Locate the cell with the specified text and output its (x, y) center coordinate. 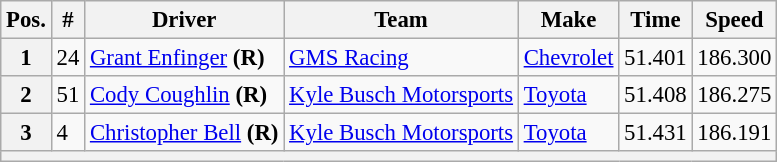
4 (68, 133)
Christopher Bell (R) (184, 133)
# (68, 20)
51 (68, 95)
Driver (184, 20)
Make (568, 20)
51.408 (656, 95)
51.431 (656, 133)
Speed (734, 20)
1 (26, 58)
Cody Coughlin (R) (184, 95)
Pos. (26, 20)
3 (26, 133)
186.275 (734, 95)
186.191 (734, 133)
24 (68, 58)
186.300 (734, 58)
GMS Racing (402, 58)
Team (402, 20)
Chevrolet (568, 58)
2 (26, 95)
51.401 (656, 58)
Time (656, 20)
Grant Enfinger (R) (184, 58)
